Detect which cell encompasses the target text, then output its [X, Y] center coordinate. 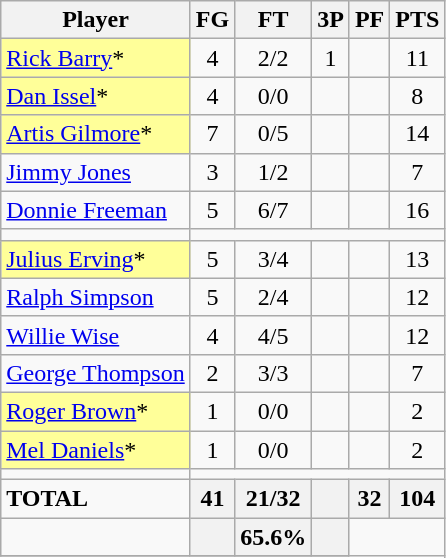
2/4 [274, 297]
16 [418, 210]
Willie Wise [96, 335]
2/2 [274, 58]
3P [331, 20]
3/4 [274, 259]
32 [369, 499]
Player [96, 20]
3/3 [274, 373]
PF [369, 20]
8 [418, 96]
11 [418, 58]
Artis Gilmore* [96, 134]
14 [418, 134]
Mel Daniels* [96, 449]
Donnie Freeman [96, 210]
Rick Barry* [96, 58]
PTS [418, 20]
41 [212, 499]
Ralph Simpson [96, 297]
0/5 [274, 134]
3 [212, 172]
65.6% [274, 537]
Julius Erving* [96, 259]
Roger Brown* [96, 411]
4/5 [274, 335]
FG [212, 20]
6/7 [274, 210]
13 [418, 259]
Jimmy Jones [96, 172]
21/32 [274, 499]
TOTAL [96, 499]
George Thompson [96, 373]
Dan Issel* [96, 96]
FT [274, 20]
104 [418, 499]
1/2 [274, 172]
